Determine the (x, y) coordinate at the center of the cell enclosing the given text.  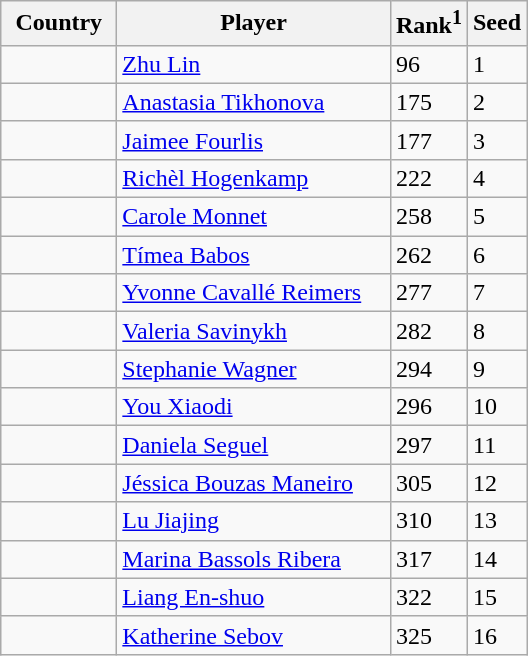
317 (428, 559)
175 (428, 102)
Liang En-shuo (254, 597)
4 (496, 178)
Richèl Hogenkamp (254, 178)
Stephanie Wagner (254, 369)
282 (428, 331)
Seed (496, 24)
Yvonne Cavallé Reimers (254, 293)
294 (428, 369)
310 (428, 521)
297 (428, 445)
2 (496, 102)
Marina Bassols Ribera (254, 559)
325 (428, 635)
Zhu Lin (254, 64)
3 (496, 140)
13 (496, 521)
1 (496, 64)
Anastasia Tikhonova (254, 102)
Lu Jiajing (254, 521)
10 (496, 407)
96 (428, 64)
14 (496, 559)
177 (428, 140)
16 (496, 635)
277 (428, 293)
222 (428, 178)
Valeria Savinykh (254, 331)
Jéssica Bouzas Maneiro (254, 483)
322 (428, 597)
Jaimee Fourlis (254, 140)
Katherine Sebov (254, 635)
11 (496, 445)
258 (428, 217)
Carole Monnet (254, 217)
Daniela Seguel (254, 445)
296 (428, 407)
9 (496, 369)
8 (496, 331)
Tímea Babos (254, 255)
6 (496, 255)
Rank1 (428, 24)
305 (428, 483)
Country (59, 24)
15 (496, 597)
Player (254, 24)
12 (496, 483)
262 (428, 255)
7 (496, 293)
You Xiaodi (254, 407)
5 (496, 217)
